Identify which cell holds the provided text, then report its (x, y) central coordinate. 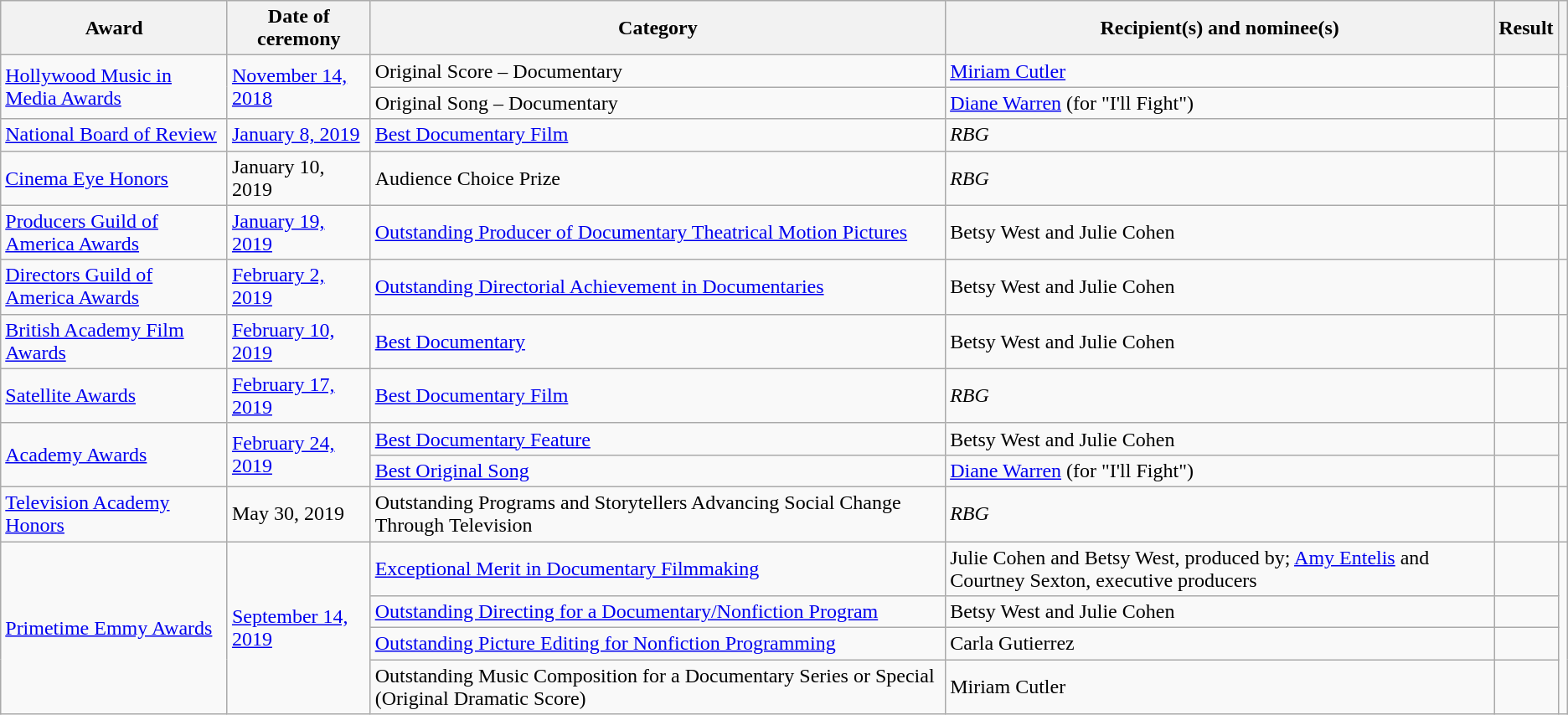
May 30, 2019 (298, 514)
Best Documentary Feature (658, 439)
Date of ceremony (298, 28)
January 19, 2019 (298, 233)
Outstanding Directing for a Documentary/Nonfiction Program (658, 612)
Best Original Song (658, 471)
Carla Gutierrez (1220, 644)
February 24, 2019 (298, 455)
Exceptional Merit in Documentary Filmmaking (658, 568)
Audience Choice Prize (658, 177)
Satellite Awards (114, 395)
January 8, 2019 (298, 135)
Academy Awards (114, 455)
February 10, 2019 (298, 342)
Primetime Emmy Awards (114, 627)
Best Documentary (658, 342)
September 14, 2019 (298, 627)
Cinema Eye Honors (114, 177)
Outstanding Directorial Achievement in Documentaries (658, 286)
Original Score – Documentary (658, 71)
Hollywood Music in Media Awards (114, 87)
January 10, 2019 (298, 177)
Outstanding Programs and Storytellers Advancing Social Change Through Television (658, 514)
Category (658, 28)
Directors Guild of America Awards (114, 286)
Award (114, 28)
Outstanding Producer of Documentary Theatrical Motion Pictures (658, 233)
Result (1526, 28)
Original Song – Documentary (658, 103)
Outstanding Music Composition for a Documentary Series or Special (Original Dramatic Score) (658, 687)
National Board of Review (114, 135)
Julie Cohen and Betsy West, produced by; Amy Entelis and Courtney Sexton, executive producers (1220, 568)
February 17, 2019 (298, 395)
February 2, 2019 (298, 286)
British Academy Film Awards (114, 342)
Television Academy Honors (114, 514)
November 14, 2018 (298, 87)
Producers Guild of America Awards (114, 233)
Outstanding Picture Editing for Nonfiction Programming (658, 644)
Recipient(s) and nominee(s) (1220, 28)
